Determine the (X, Y) coordinate at the center of the cell enclosing the given text.  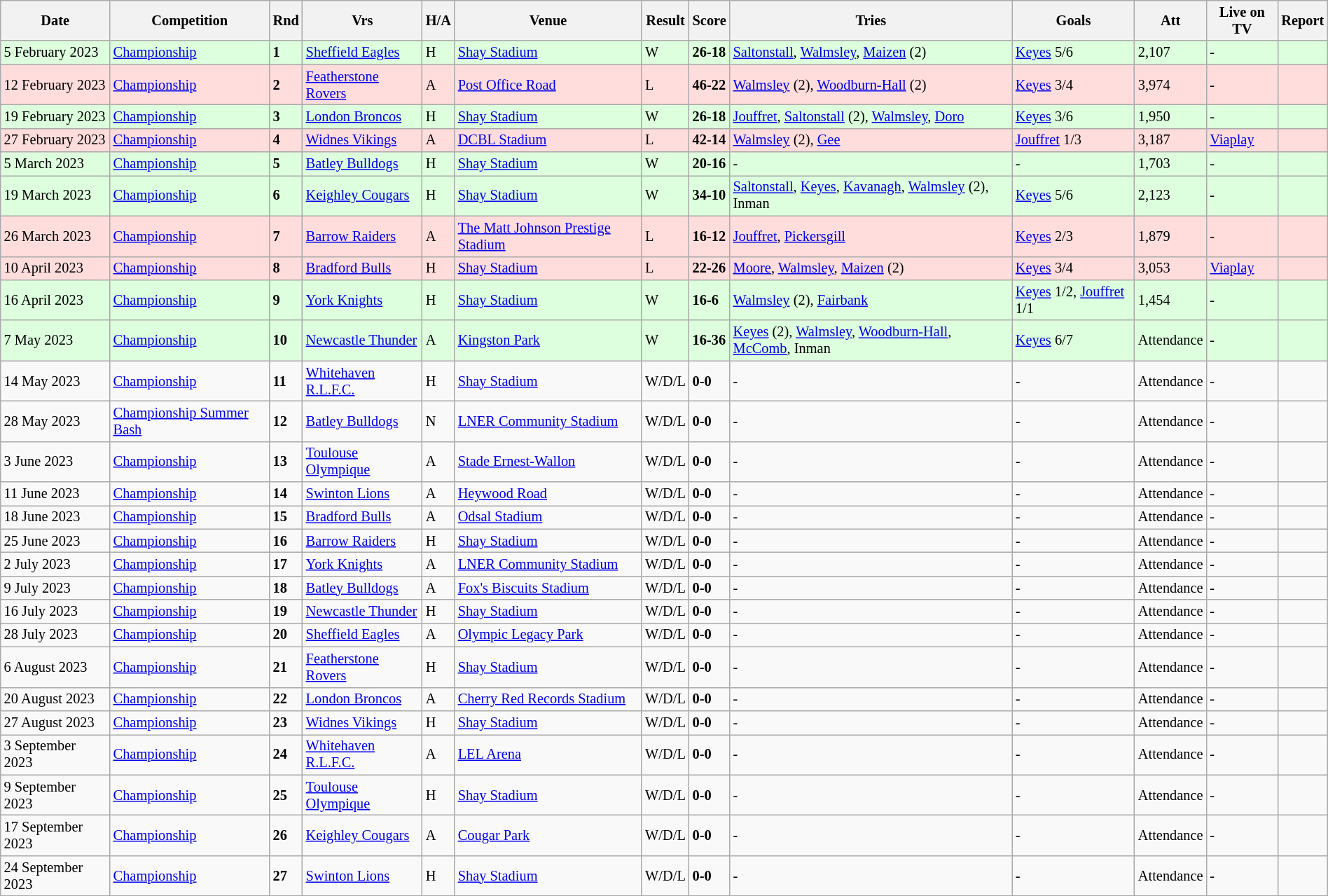
Post Office Road (548, 85)
16 July 2023 (55, 612)
46-22 (710, 85)
17 September 2023 (55, 835)
1 (286, 53)
10 (286, 340)
23 (286, 722)
Saltonstall, Walmsley, Maizen (2) (871, 53)
Goals (1073, 20)
Venue (548, 20)
26 (286, 835)
Heywood Road (548, 494)
Report (1303, 20)
N (438, 421)
Competition (190, 20)
Keyes (2), Walmsley, Woodburn-Hall, McComb, Inman (871, 340)
Olympic Legacy Park (548, 635)
16-12 (710, 236)
5 February 2023 (55, 53)
Jouffret, Pickersgill (871, 236)
H/A (438, 20)
8 (286, 268)
Stade Ernest-Wallon (548, 462)
21 (286, 667)
6 (286, 195)
22 (286, 699)
4 (286, 140)
2 (286, 85)
1,879 (1171, 236)
25 (286, 795)
Vrs (363, 20)
14 May 2023 (55, 381)
20 August 2023 (55, 699)
Kingston Park (548, 340)
18 June 2023 (55, 517)
20-16 (710, 164)
19 March 2023 (55, 195)
2,107 (1171, 53)
Keyes 2/3 (1073, 236)
14 (286, 494)
24 (286, 754)
42-14 (710, 140)
DCBL Stadium (548, 140)
13 (286, 462)
3 (286, 116)
3,187 (1171, 140)
20 (286, 635)
17 (286, 564)
27 February 2023 (55, 140)
Date (55, 20)
Championship Summer Bash (190, 421)
7 May 2023 (55, 340)
3,053 (1171, 268)
Saltonstall, Keyes, Kavanagh, Walmsley (2), Inman (871, 195)
2,123 (1171, 195)
1,703 (1171, 164)
Odsal Stadium (548, 517)
Score (710, 20)
25 June 2023 (55, 541)
34-10 (710, 195)
28 July 2023 (55, 635)
28 May 2023 (55, 421)
5 (286, 164)
12 (286, 421)
11 June 2023 (55, 494)
12 February 2023 (55, 85)
18 (286, 588)
22-26 (710, 268)
Walmsley (2), Woodburn-Hall (2) (871, 85)
Keyes 6/7 (1073, 340)
LEL Arena (548, 754)
Jouffret 1/3 (1073, 140)
3,974 (1171, 85)
19 (286, 612)
15 (286, 517)
2 July 2023 (55, 564)
26 March 2023 (55, 236)
The Matt Johnson Prestige Stadium (548, 236)
Keyes 3/6 (1073, 116)
24 September 2023 (55, 876)
16 April 2023 (55, 300)
6 August 2023 (55, 667)
16-6 (710, 300)
19 February 2023 (55, 116)
Walmsley (2), Gee (871, 140)
27 (286, 876)
1,454 (1171, 300)
Cherry Red Records Stadium (548, 699)
Att (1171, 20)
Result (665, 20)
Live on TV (1242, 20)
9 September 2023 (55, 795)
Cougar Park (548, 835)
Fox's Biscuits Stadium (548, 588)
Walmsley (2), Fairbank (871, 300)
7 (286, 236)
3 September 2023 (55, 754)
Tries (871, 20)
9 July 2023 (55, 588)
Jouffret, Saltonstall (2), Walmsley, Doro (871, 116)
9 (286, 300)
3 June 2023 (55, 462)
16-36 (710, 340)
Keyes 1/2, Jouffret 1/1 (1073, 300)
Moore, Walmsley, Maizen (2) (871, 268)
11 (286, 381)
1,950 (1171, 116)
Rnd (286, 20)
16 (286, 541)
27 August 2023 (55, 722)
10 April 2023 (55, 268)
5 March 2023 (55, 164)
